Locate the cell with the specified text and output its [x, y] center coordinate. 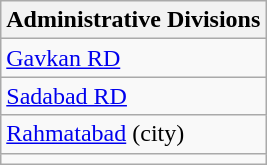
Rahmatabad (city) [134, 134]
Sadabad RD [134, 96]
Administrative Divisions [134, 20]
Gavkan RD [134, 58]
